Locate the cell with the specified text and output its [X, Y] center coordinate. 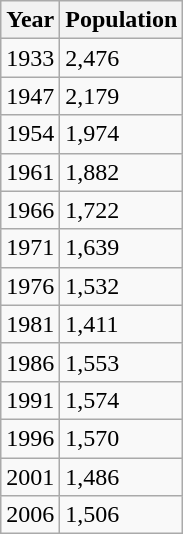
1991 [30, 400]
1,506 [122, 515]
1,570 [122, 438]
1976 [30, 286]
2,179 [122, 96]
1,882 [122, 172]
1947 [30, 96]
1,974 [122, 134]
Population [122, 20]
1,639 [122, 248]
1,486 [122, 477]
2006 [30, 515]
1,532 [122, 286]
1986 [30, 362]
1,553 [122, 362]
1954 [30, 134]
1,722 [122, 210]
2001 [30, 477]
1933 [30, 58]
Year [30, 20]
1996 [30, 438]
1966 [30, 210]
1971 [30, 248]
1961 [30, 172]
1,411 [122, 324]
1,574 [122, 400]
2,476 [122, 58]
1981 [30, 324]
